Pinpoint the cell where the given text exists, returning its (X, Y) midpoint coordinate. 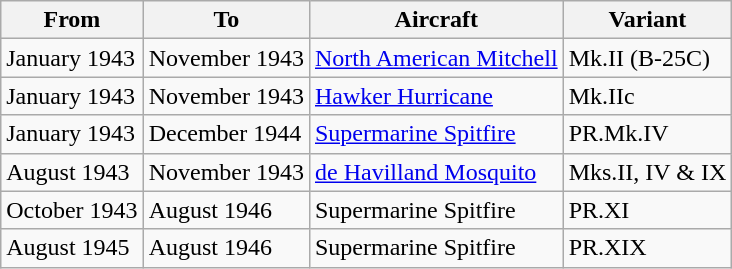
Mk.II (B-25C) (648, 58)
Mks.II, IV & IX (648, 172)
From (72, 20)
To (226, 20)
December 1944 (226, 134)
Aircraft (436, 20)
Mk.IIc (648, 96)
PR.XI (648, 210)
de Havilland Mosquito (436, 172)
October 1943 (72, 210)
August 1945 (72, 248)
North American Mitchell (436, 58)
Variant (648, 20)
PR.XIX (648, 248)
Hawker Hurricane (436, 96)
August 1943 (72, 172)
PR.Mk.IV (648, 134)
